Determine the [X, Y] coordinate at the center of the cell enclosing the given text.  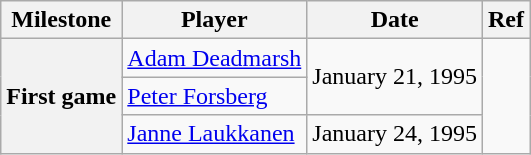
Date [395, 20]
Ref [506, 20]
Peter Forsberg [214, 96]
Player [214, 20]
First game [62, 96]
Adam Deadmarsh [214, 58]
January 21, 1995 [395, 77]
Milestone [62, 20]
Janne Laukkanen [214, 134]
January 24, 1995 [395, 134]
